Capture the cell that displays the provided text and extract its (X, Y) central coordinate. 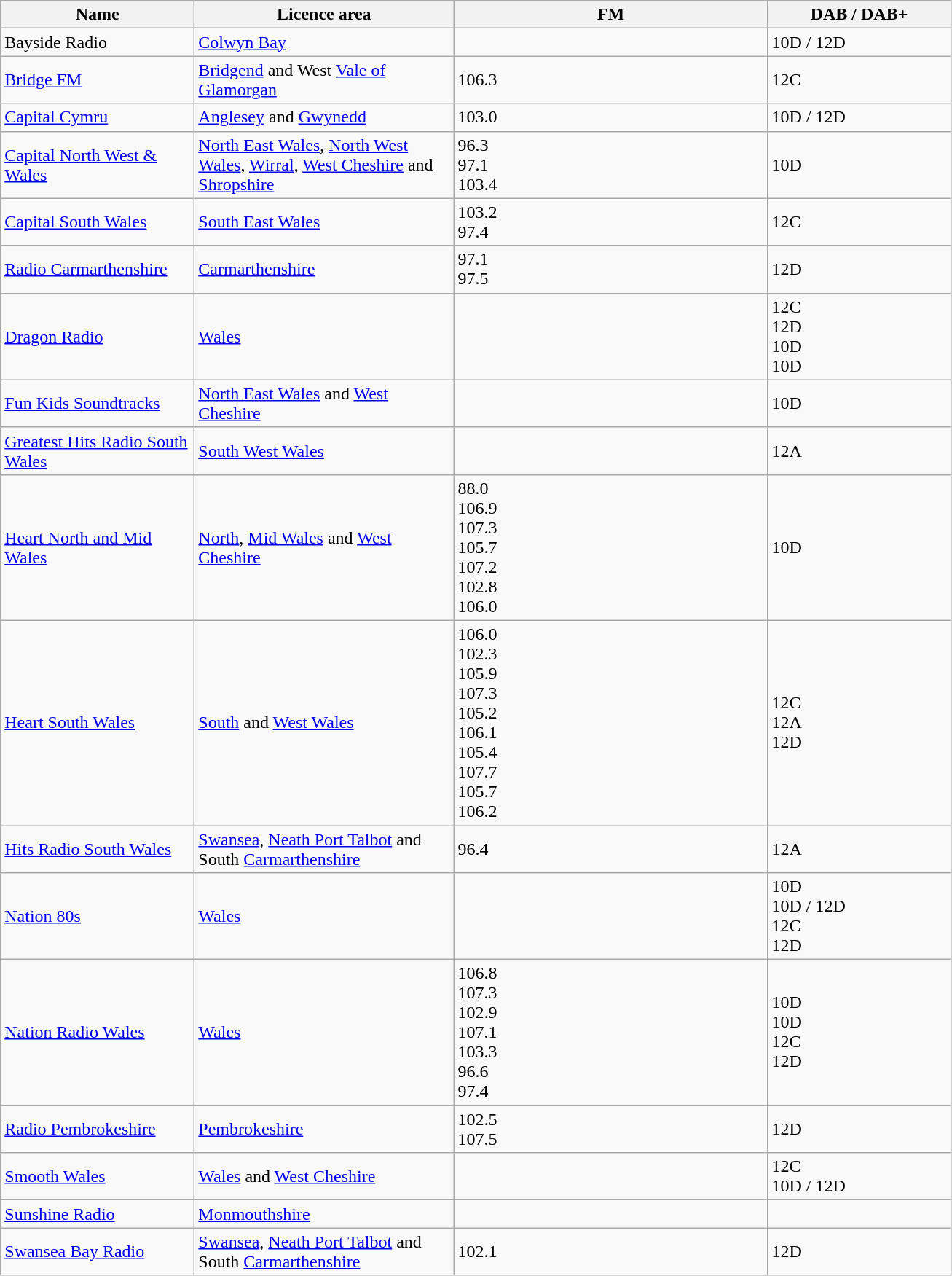
Nation Radio Wales (98, 1033)
12C 12D 10D 10D (859, 337)
Nation 80s (98, 917)
103.2 97.4 (610, 222)
Carmarthenshire (324, 270)
Swansea Bay Radio (98, 1252)
Radio Carmarthenshire (98, 270)
North East Wales and West Cheshire (324, 404)
North East Wales, North West Wales, Wirral, West Cheshire and Shropshire (324, 165)
FM (610, 15)
Licence area (324, 15)
Monmouthshire (324, 1214)
Colwyn Bay (324, 42)
12C 12A 12D (859, 723)
Bridge FM (98, 80)
Capital South Wales (98, 222)
Fun Kids Soundtracks (98, 404)
Anglesey and Gwynedd (324, 117)
106.3 (610, 80)
Radio Pembrokeshire (98, 1130)
103.0 (610, 117)
Greatest Hits Radio South Wales (98, 450)
Wales and West Cheshire (324, 1176)
Heart South Wales (98, 723)
96.3 97.1 103.4 (610, 165)
96.4 (610, 848)
Dragon Radio (98, 337)
88.0 106.9 107.3 105.7 107.2 102.8 106.0 (610, 547)
Smooth Wales (98, 1176)
102.5107.5 (610, 1130)
DAB / DAB+ (859, 15)
Name (98, 15)
North, Mid Wales and West Cheshire (324, 547)
Bridgend and West Vale of Glamorgan (324, 80)
106.8 107.3 102.9 107.1 103.3 96.6 97.4 (610, 1033)
South and West Wales (324, 723)
106.0 102.3 105.9 107.3 105.2 106.1 105.4 107.7 105.7 106.2 (610, 723)
Pembrokeshire (324, 1130)
Bayside Radio (98, 42)
97.197.5 (610, 270)
Heart North and Mid Wales (98, 547)
Capital North West & Wales (98, 165)
South West Wales (324, 450)
10D 10D / 12D 12C 12D (859, 917)
Sunshine Radio (98, 1214)
102.1 (610, 1252)
Hits Radio South Wales (98, 848)
10D 10D 12C 12D (859, 1033)
12C 10D / 12D (859, 1176)
Capital Cymru (98, 117)
South East Wales (324, 222)
